Scan for the cell matching the given text and deliver its (x, y) coordinate at center. 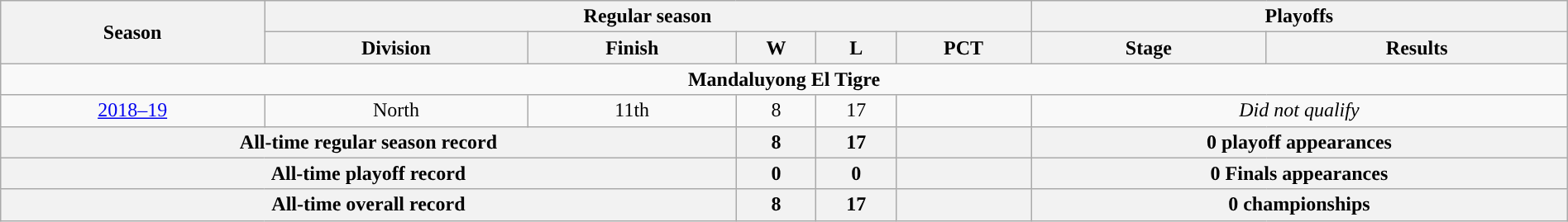
Did not qualify (1300, 111)
Division (397, 48)
Mandaluyong El Tigre (784, 79)
Playoffs (1300, 17)
11th (632, 111)
Regular season (648, 17)
L (857, 48)
Results (1417, 48)
All-time playoff record (369, 173)
Season (132, 32)
2018–19 (132, 111)
0 Finals appearances (1300, 173)
0 championships (1300, 205)
Finish (632, 48)
North (397, 111)
W (776, 48)
All-time regular season record (369, 142)
0 playoff appearances (1300, 142)
Stage (1150, 48)
All-time overall record (369, 205)
PCT (964, 48)
